Output the [x, y] coordinate of the center of the cell containing the given text.  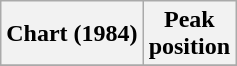
Chart (1984) [72, 34]
Peak position [189, 34]
